Return the (X, Y) coordinate for the center point of the cell that contains the specified text.  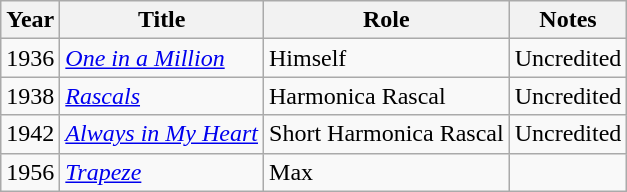
Short Harmonica Rascal (387, 134)
1938 (30, 96)
Year (30, 20)
Notes (568, 20)
Title (162, 20)
Role (387, 20)
One in a Million (162, 58)
1956 (30, 172)
Always in My Heart (162, 134)
1936 (30, 58)
Harmonica Rascal (387, 96)
Max (387, 172)
1942 (30, 134)
Rascals (162, 96)
Himself (387, 58)
Trapeze (162, 172)
